Output the (x, y) coordinate of the center of the cell containing the given text.  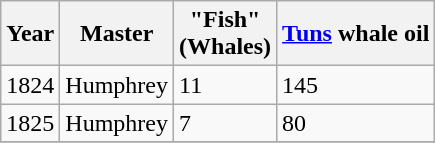
7 (226, 123)
Master (117, 34)
1824 (30, 85)
11 (226, 85)
Year (30, 34)
1825 (30, 123)
Tuns whale oil (356, 34)
"Fish"(Whales) (226, 34)
80 (356, 123)
145 (356, 85)
